Extract the (X, Y) coordinate from the center of the cell holding the provided text.  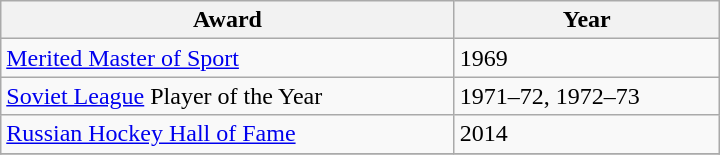
Russian Hockey Hall of Fame (228, 134)
2014 (586, 134)
1969 (586, 58)
Year (586, 20)
Award (228, 20)
1971–72, 1972–73 (586, 96)
Merited Master of Sport (228, 58)
Soviet League Player of the Year (228, 96)
